Locate the cell with the specified text and output its (x, y) center coordinate. 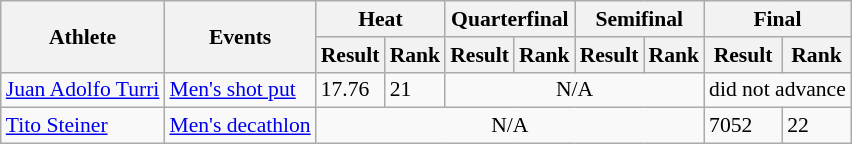
Juan Adolfo Turri (83, 90)
Quarterfinal (510, 19)
7052 (743, 126)
17.76 (350, 90)
Semifinal (640, 19)
Athlete (83, 36)
Men's shot put (240, 90)
22 (816, 126)
Tito Steiner (83, 126)
Final (778, 19)
21 (416, 90)
Men's decathlon (240, 126)
did not advance (778, 90)
Events (240, 36)
Heat (380, 19)
